Search for the cell housing the specified text and yield its [X, Y] center coordinate. 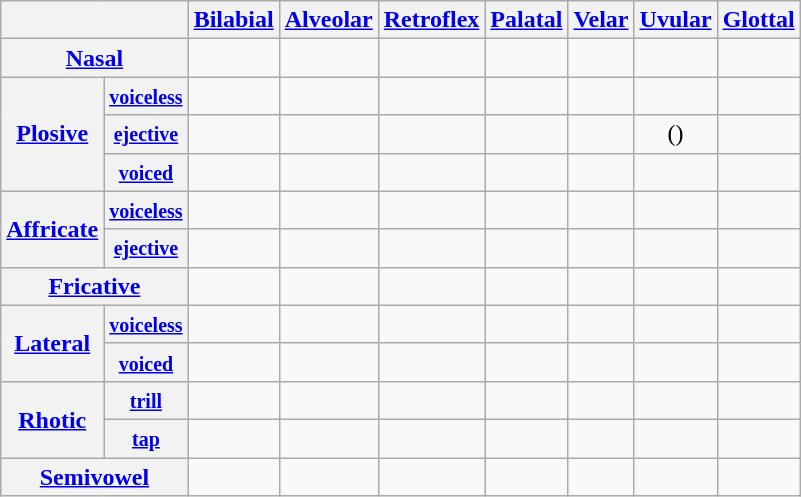
Palatal [526, 20]
Velar [601, 20]
Plosive [52, 134]
trill [146, 400]
Bilabial [234, 20]
Rhotic [52, 419]
() [676, 134]
Uvular [676, 20]
tap [146, 438]
Semivowel [94, 477]
Lateral [52, 343]
Fricative [94, 286]
Affricate [52, 229]
Glottal [758, 20]
Nasal [94, 58]
Retroflex [432, 20]
Alveolar [328, 20]
